Scan for the cell matching the given text and deliver its (X, Y) coordinate at center. 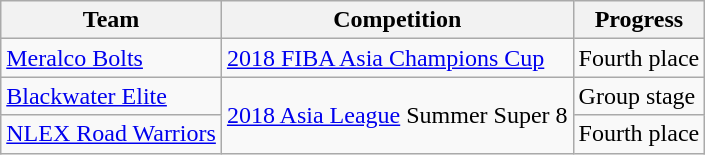
Blackwater Elite (112, 96)
2018 Asia League Summer Super 8 (397, 115)
Progress (639, 20)
2018 FIBA Asia Champions Cup (397, 58)
Meralco Bolts (112, 58)
Team (112, 20)
Group stage (639, 96)
Competition (397, 20)
NLEX Road Warriors (112, 134)
